Search for the cell housing the specified text and yield its (X, Y) center coordinate. 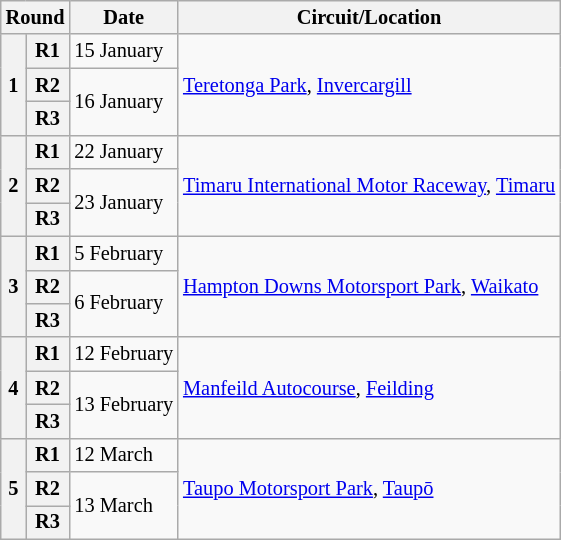
23 January (124, 202)
3 (14, 286)
2 (14, 186)
Taupo Motorsport Park, Taupō (369, 488)
22 January (124, 152)
Timaru International Motor Raceway, Timaru (369, 186)
Manfeild Autocourse, Feilding (369, 388)
Date (124, 17)
12 February (124, 354)
5 (14, 488)
16 January (124, 102)
13 March (124, 506)
Circuit/Location (369, 17)
6 February (124, 304)
Round (36, 17)
13 February (124, 404)
4 (14, 388)
Hampton Downs Motorsport Park, Waikato (369, 286)
1 (14, 84)
Teretonga Park, Invercargill (369, 84)
5 February (124, 253)
12 March (124, 455)
15 January (124, 51)
